Identify which cell holds the provided text, then report its [X, Y] central coordinate. 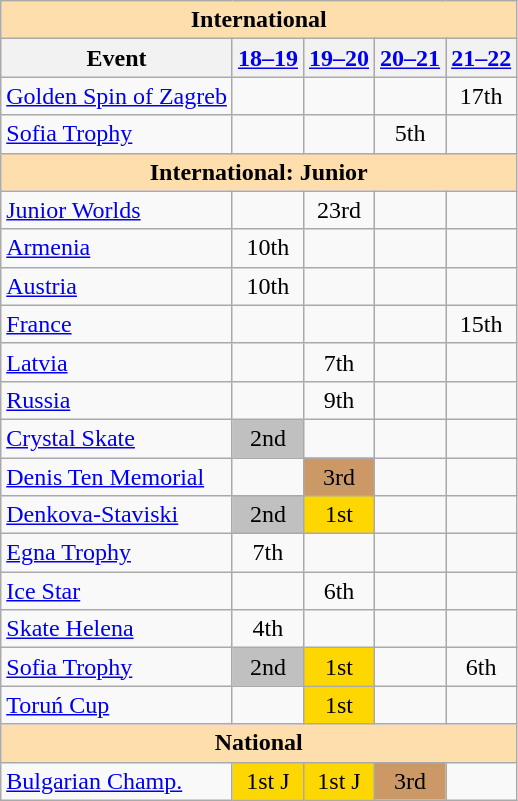
Bulgarian Champ. [117, 781]
5th [410, 134]
International [259, 20]
Austria [117, 286]
Toruń Cup [117, 705]
Golden Spin of Zagreb [117, 96]
19–20 [338, 58]
15th [482, 324]
20–21 [410, 58]
Armenia [117, 248]
International: Junior [259, 172]
Event [117, 58]
21–22 [482, 58]
18–19 [268, 58]
National [259, 743]
9th [338, 400]
Ice Star [117, 591]
Junior Worlds [117, 210]
Latvia [117, 362]
23rd [338, 210]
Denis Ten Memorial [117, 477]
France [117, 324]
Egna Trophy [117, 553]
Crystal Skate [117, 438]
17th [482, 96]
Denkova-Staviski [117, 515]
Skate Helena [117, 629]
Russia [117, 400]
4th [268, 629]
